Extract the (X, Y) coordinate from the center of the cell holding the provided text.  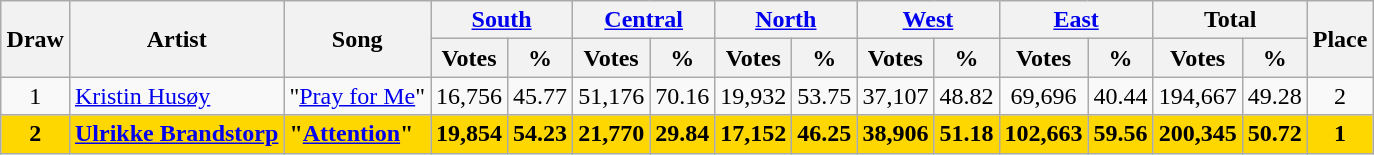
Total (1230, 20)
50.72 (1274, 134)
53.75 (824, 96)
Central (644, 20)
South (501, 20)
21,770 (612, 134)
"Attention" (358, 134)
102,663 (1044, 134)
70.16 (682, 96)
Draw (35, 39)
54.23 (540, 134)
Artist (176, 39)
"Pray for Me" (358, 96)
200,345 (1198, 134)
51.18 (966, 134)
69,696 (1044, 96)
45.77 (540, 96)
59.56 (1120, 134)
Ulrikke Brandstorp (176, 134)
48.82 (966, 96)
38,906 (896, 134)
19,854 (468, 134)
Place (1340, 39)
29.84 (682, 134)
37,107 (896, 96)
Kristin Husøy (176, 96)
194,667 (1198, 96)
West (928, 20)
Song (358, 39)
49.28 (1274, 96)
19,932 (754, 96)
46.25 (824, 134)
17,152 (754, 134)
East (1076, 20)
51,176 (612, 96)
North (786, 20)
40.44 (1120, 96)
16,756 (468, 96)
